Search for the cell housing the specified text and yield its (X, Y) center coordinate. 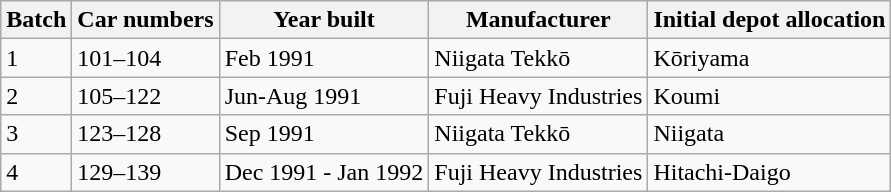
101–104 (146, 58)
2 (36, 96)
4 (36, 172)
Batch (36, 20)
Hitachi-Daigo (770, 172)
Kōriyama (770, 58)
Feb 1991 (324, 58)
Car numbers (146, 20)
Jun-Aug 1991 (324, 96)
Initial depot allocation (770, 20)
1 (36, 58)
Koumi (770, 96)
Dec 1991 - Jan 1992 (324, 172)
3 (36, 134)
129–139 (146, 172)
Manufacturer (538, 20)
Year built (324, 20)
105–122 (146, 96)
Niigata (770, 134)
123–128 (146, 134)
Sep 1991 (324, 134)
